Search for the cell housing the specified text and yield its (X, Y) center coordinate. 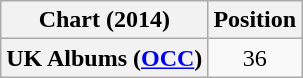
36 (255, 58)
UK Albums (OCC) (104, 58)
Position (255, 20)
Chart (2014) (104, 20)
